Return (x, y) of the center of cell containing provided text 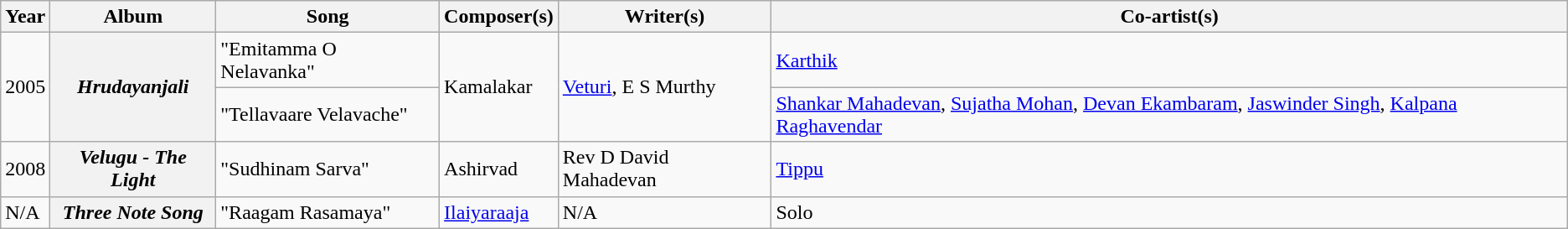
Tippu (1169, 169)
"Emitamma O Nelavanka" (328, 60)
Velugu - The Light (133, 169)
Writer(s) (665, 17)
Veturi, E S Murthy (665, 87)
Three Note Song (133, 212)
Shankar Mahadevan, Sujatha Mohan, Devan Ekambaram, Jaswinder Singh, Kalpana Raghavendar (1169, 114)
Ashirvad (499, 169)
Karthik (1169, 60)
2005 (25, 87)
Album (133, 17)
2008 (25, 169)
Co-artist(s) (1169, 17)
Ilaiyaraaja (499, 212)
Rev D David Mahadevan (665, 169)
Song (328, 17)
Hrudayanjali (133, 87)
"Sudhinam Sarva" (328, 169)
Kamalakar (499, 87)
Composer(s) (499, 17)
"Tellavaare Velavache" (328, 114)
"Raagam Rasamaya" (328, 212)
Solo (1169, 212)
Year (25, 17)
